Provide the (X, Y) coordinate of the cell's center where the given text is located.  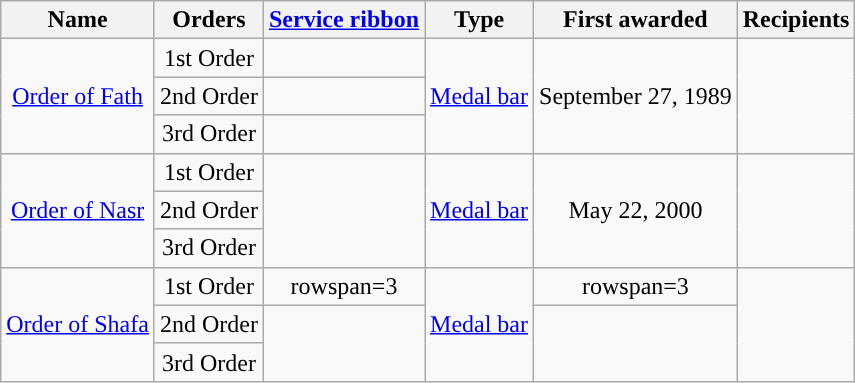
Service ribbon (344, 20)
Order of Fath (78, 96)
Recipients (796, 20)
Order of Shafa (78, 324)
May 22, 2000 (636, 210)
Type (480, 20)
September 27, 1989 (636, 96)
Order of Nasr (78, 210)
Orders (208, 20)
Name (78, 20)
First awarded (636, 20)
